Find where the given text appears and provide that cell's center as [X, Y] coordinate. 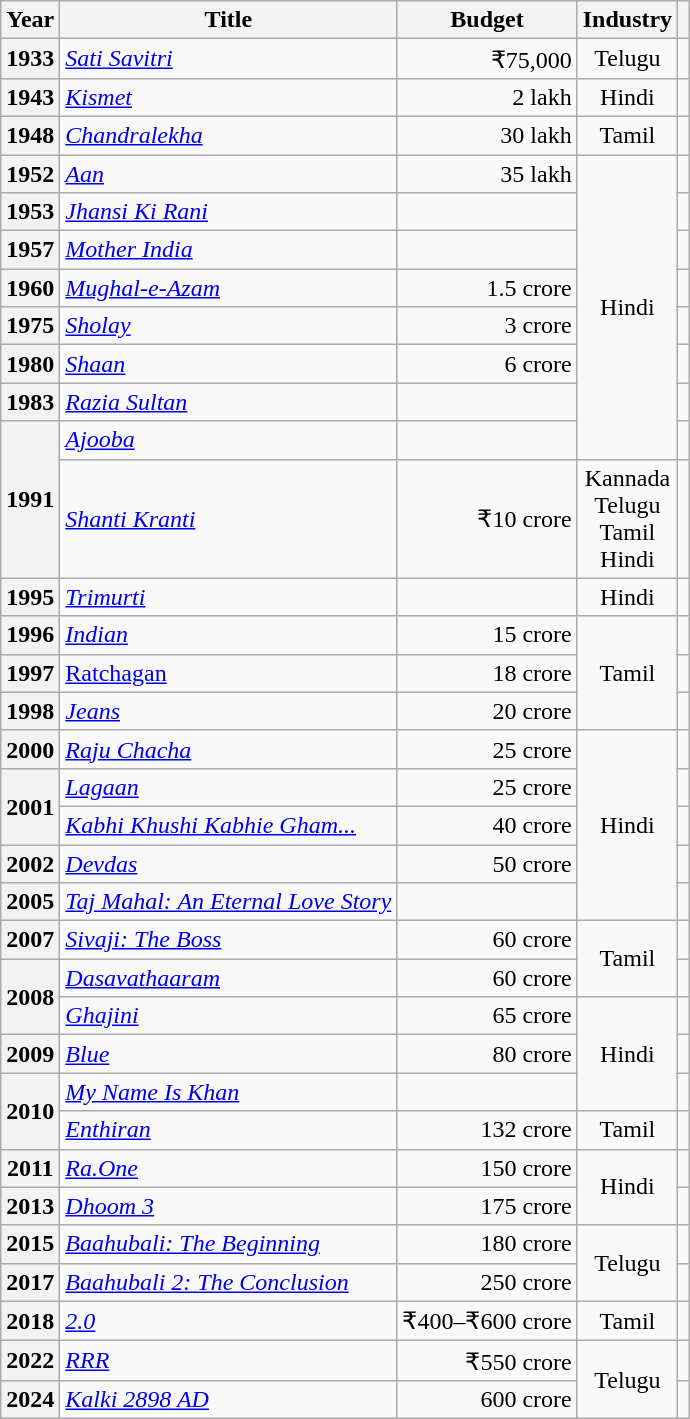
₹400–₹600 crore [487, 1321]
2018 [30, 1321]
1948 [30, 135]
2022 [30, 1361]
15 crore [487, 635]
Kismet [228, 97]
2024 [30, 1399]
2008 [30, 997]
Baahubali: The Beginning [228, 1244]
250 crore [487, 1282]
1997 [30, 673]
2010 [30, 1111]
Sivaji: The Boss [228, 940]
180 crore [487, 1244]
2.0 [228, 1321]
20 crore [487, 711]
150 crore [487, 1168]
Blue [228, 1054]
Dasavathaaram [228, 978]
2009 [30, 1054]
2013 [30, 1206]
Shaan [228, 364]
6 crore [487, 364]
132 crore [487, 1130]
2017 [30, 1282]
Trimurti [228, 597]
1957 [30, 250]
RRR [228, 1361]
1933 [30, 59]
2015 [30, 1244]
1943 [30, 97]
65 crore [487, 1016]
Shanti Kranti [228, 518]
Indian [228, 635]
₹10 crore [487, 518]
18 crore [487, 673]
Dhoom 3 [228, 1206]
2 lakh [487, 97]
Jeans [228, 711]
2001 [30, 806]
40 crore [487, 825]
Year [30, 20]
Baahubali 2: The Conclusion [228, 1282]
Lagaan [228, 787]
₹75,000 [487, 59]
Ratchagan [228, 673]
3 crore [487, 326]
Jhansi Ki Rani [228, 212]
600 crore [487, 1399]
1980 [30, 364]
1991 [30, 500]
50 crore [487, 863]
80 crore [487, 1054]
2007 [30, 940]
2005 [30, 902]
Title [228, 20]
Ghajini [228, 1016]
2000 [30, 749]
Enthiran [228, 1130]
Kabhi Khushi Kabhie Gham... [228, 825]
Taj Mahal: An Eternal Love Story [228, 902]
Sati Savitri [228, 59]
Mother India [228, 250]
1983 [30, 402]
1998 [30, 711]
Chandralekha [228, 135]
Sholay [228, 326]
My Name Is Khan [228, 1092]
₹550 crore [487, 1361]
Aan [228, 173]
1952 [30, 173]
1953 [30, 212]
Ra.One [228, 1168]
175 crore [487, 1206]
Mughal-e-Azam [228, 288]
1996 [30, 635]
1995 [30, 597]
1.5 crore [487, 288]
Ajooba [228, 440]
1960 [30, 288]
35 lakh [487, 173]
1975 [30, 326]
2011 [30, 1168]
30 lakh [487, 135]
Budget [487, 20]
Kalki 2898 AD [228, 1399]
Razia Sultan [228, 402]
Industry [627, 20]
KannadaTeluguTamilHindi [627, 518]
Devdas [228, 863]
2002 [30, 863]
Raju Chacha [228, 749]
